Capture the cell that displays the provided text and extract its [X, Y] central coordinate. 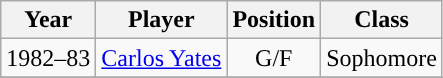
1982–83 [48, 58]
Carlos Yates [162, 58]
G/F [274, 58]
Sophomore [382, 58]
Year [48, 20]
Player [162, 20]
Position [274, 20]
Class [382, 20]
